Return [x, y] of the center of cell containing provided text 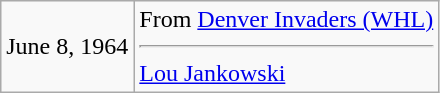
June 8, 1964 [68, 47]
From Denver Invaders (WHL)Lou Jankowski [286, 47]
